Determine the (x, y) coordinate at the center of the cell enclosing the given text.  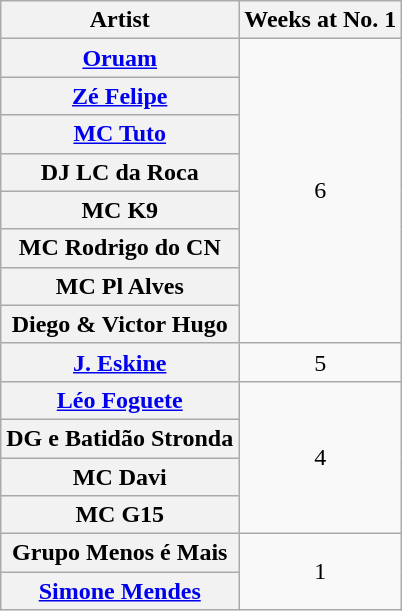
5 (320, 362)
4 (320, 457)
MC G15 (120, 515)
Zé Felipe (120, 96)
DJ LC da Roca (120, 172)
MC Davi (120, 477)
MC Pl Alves (120, 286)
DG e Batidão Stronda (120, 438)
MC Tuto (120, 134)
1 (320, 572)
Oruam (120, 58)
MC Rodrigo do CN (120, 248)
Grupo Menos é Mais (120, 553)
Diego & Victor Hugo (120, 324)
MC K9 (120, 210)
Artist (120, 20)
Weeks at No. 1 (320, 20)
6 (320, 191)
Léo Foguete (120, 400)
J. Eskine (120, 362)
Simone Mendes (120, 591)
